For the text-containing cell, return its midpoint in [X, Y] coordinate format. 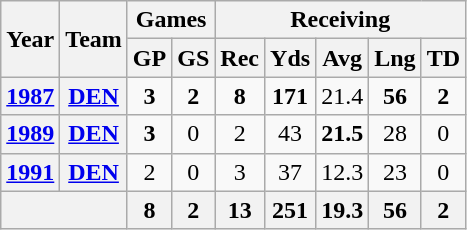
Receiving [340, 20]
13 [240, 210]
Team [94, 39]
21.4 [342, 96]
1987 [30, 96]
1991 [30, 172]
Lng [395, 58]
28 [395, 134]
37 [290, 172]
Year [30, 39]
43 [290, 134]
19.3 [342, 210]
1989 [30, 134]
GS [194, 58]
23 [395, 172]
12.3 [342, 172]
21.5 [342, 134]
Avg [342, 58]
Games [170, 20]
Yds [290, 58]
Rec [240, 58]
TD [443, 58]
251 [290, 210]
171 [290, 96]
GP [149, 58]
